Return the [x, y] coordinate for the center point of the cell that contains the specified text.  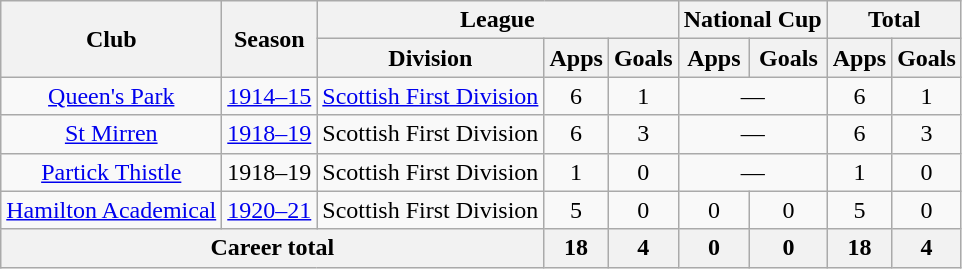
Division [430, 58]
Club [112, 39]
1914–15 [270, 96]
St Mirren [112, 134]
League [498, 20]
National Cup [752, 20]
Hamilton Academical [112, 210]
1920–21 [270, 210]
Total [894, 20]
Partick Thistle [112, 172]
Career total [272, 248]
Season [270, 39]
Queen's Park [112, 96]
